From the cell containing the given text, extract its center point as [X, Y] coordinate. 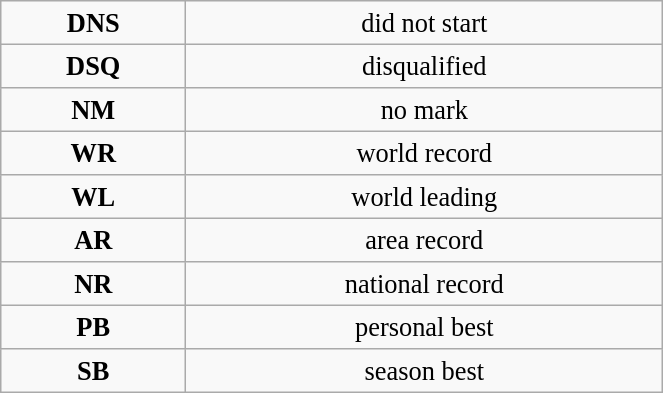
national record [424, 284]
season best [424, 371]
disqualified [424, 66]
DNS [94, 22]
AR [94, 240]
world leading [424, 197]
PB [94, 327]
NR [94, 284]
NM [94, 109]
personal best [424, 327]
WL [94, 197]
DSQ [94, 66]
did not start [424, 22]
area record [424, 240]
WR [94, 153]
SB [94, 371]
no mark [424, 109]
world record [424, 153]
